Pinpoint the cell where the given text exists, returning its [X, Y] midpoint coordinate. 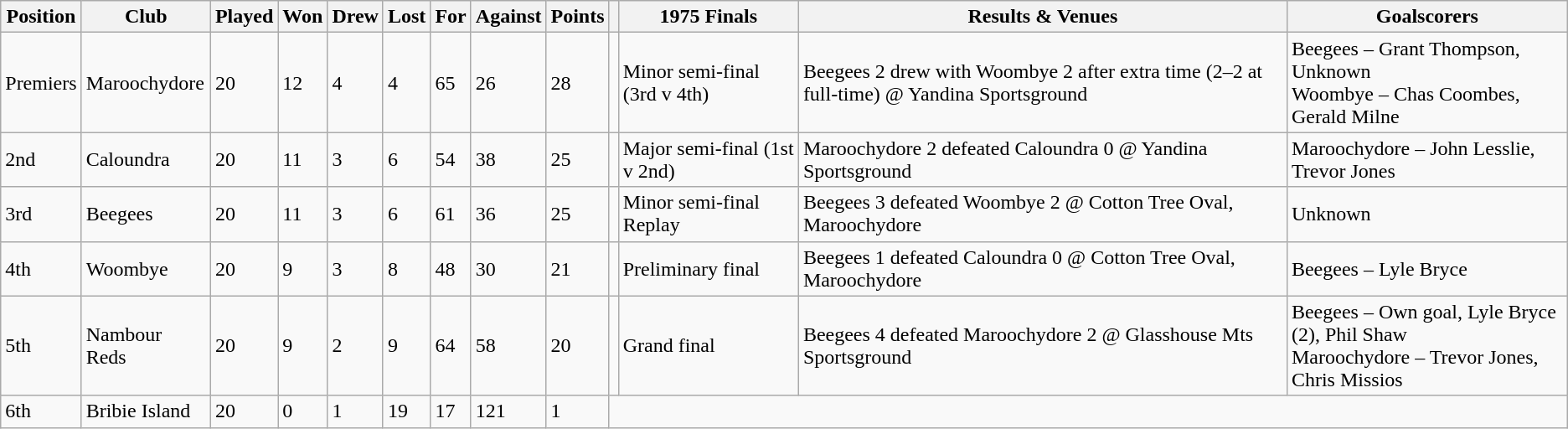
30 [508, 268]
Beegees 2 drew with Woombye 2 after extra time (2–2 at full-time) @ Yandina Sportsground [1042, 82]
58 [508, 345]
26 [508, 82]
21 [578, 268]
Minor semi-final (3rd v 4th) [709, 82]
Beegees [146, 214]
Maroochydore [146, 82]
Minor semi-final Replay [709, 214]
4th [41, 268]
Beegees – Lyle Bryce [1427, 268]
121 [508, 411]
For [451, 17]
Preliminary final [709, 268]
Maroochydore 2 defeated Caloundra 0 @ Yandina Sportsground [1042, 159]
Won [303, 17]
Goalscorers [1427, 17]
8 [406, 268]
Beegees 1 defeated Caloundra 0 @ Cotton Tree Oval, Maroochydore [1042, 268]
Beegees 4 defeated Maroochydore 2 @ Glasshouse Mts Sportsground [1042, 345]
19 [406, 411]
Nambour Reds [146, 345]
3rd [41, 214]
48 [451, 268]
Unknown [1427, 214]
Caloundra [146, 159]
Lost [406, 17]
28 [578, 82]
6th [41, 411]
61 [451, 214]
Points [578, 17]
1975 Finals [709, 17]
Premiers [41, 82]
64 [451, 345]
Bribie Island [146, 411]
Played [244, 17]
17 [451, 411]
5th [41, 345]
Drew [355, 17]
Maroochydore – John Lesslie, Trevor Jones [1427, 159]
Beegees – Own goal, Lyle Bryce (2), Phil ShawMaroochydore – Trevor Jones, Chris Missios [1427, 345]
Woombye [146, 268]
2 [355, 345]
2nd [41, 159]
0 [303, 411]
Club [146, 17]
Against [508, 17]
Beegees 3 defeated Woombye 2 @ Cotton Tree Oval, Maroochydore [1042, 214]
Grand final [709, 345]
Major semi-final (1st v 2nd) [709, 159]
Beegees – Grant Thompson, UnknownWoombye – Chas Coombes, Gerald Milne [1427, 82]
36 [508, 214]
54 [451, 159]
Results & Venues [1042, 17]
12 [303, 82]
Position [41, 17]
38 [508, 159]
65 [451, 82]
